Determine the [X, Y] coordinate at the center of the cell enclosing the given text.  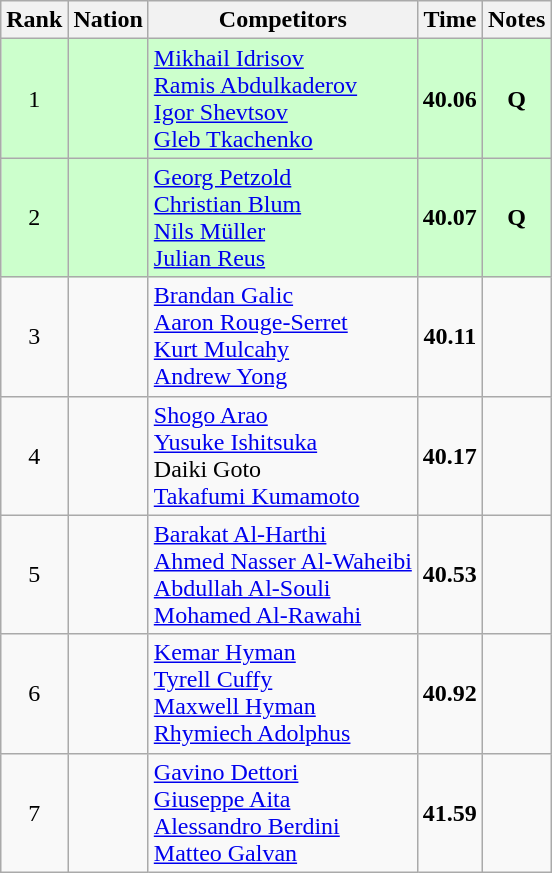
Notes [516, 20]
41.59 [450, 812]
40.11 [450, 336]
7 [34, 812]
40.92 [450, 694]
Gavino DettoriGiuseppe AitaAlessandro BerdiniMatteo Galvan [282, 812]
3 [34, 336]
Barakat Al-HarthiAhmed Nasser Al-WaheibiAbdullah Al-SouliMohamed Al-Rawahi [282, 574]
Time [450, 20]
4 [34, 456]
Kemar HymanTyrell CuffyMaxwell HymanRhymiech Adolphus [282, 694]
Nation [108, 20]
6 [34, 694]
40.07 [450, 218]
Mikhail IdrisovRamis AbdulkaderovIgor ShevtsovGleb Tkachenko [282, 98]
Rank [34, 20]
5 [34, 574]
Brandan GalicAaron Rouge-SerretKurt MulcahyAndrew Yong [282, 336]
Shogo AraoYusuke IshitsukaDaiki GotoTakafumi Kumamoto [282, 456]
40.06 [450, 98]
40.53 [450, 574]
2 [34, 218]
1 [34, 98]
Competitors [282, 20]
Georg PetzoldChristian BlumNils MüllerJulian Reus [282, 218]
40.17 [450, 456]
